Locate the cell with the specified text and output its [x, y] center coordinate. 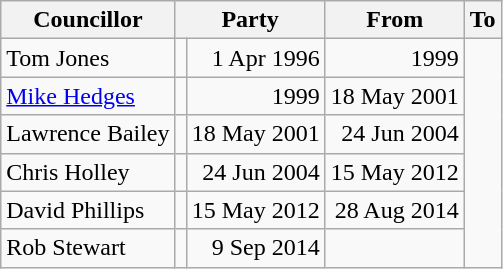
9 Sep 2014 [256, 248]
Chris Holley [88, 172]
From [394, 20]
Mike Hedges [88, 96]
Lawrence Bailey [88, 134]
To [482, 20]
Rob Stewart [88, 248]
1 Apr 1996 [256, 58]
Councillor [88, 20]
28 Aug 2014 [394, 210]
Tom Jones [88, 58]
David Phillips [88, 210]
Party [250, 20]
